Output the [x, y] coordinate of the center of the cell containing the given text.  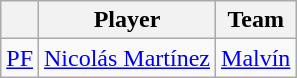
Malvín [256, 58]
PF [20, 58]
Player [128, 20]
Team [256, 20]
Nicolás Martínez [128, 58]
